Capture the cell that displays the provided text and extract its [X, Y] central coordinate. 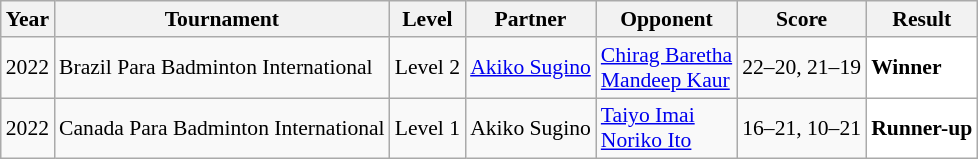
Opponent [666, 19]
16–21, 10–21 [802, 128]
Chirag Baretha Mandeep Kaur [666, 68]
Score [802, 19]
Brazil Para Badminton International [222, 68]
Level 2 [428, 68]
Tournament [222, 19]
Partner [530, 19]
Level 1 [428, 128]
Runner-up [922, 128]
Winner [922, 68]
22–20, 21–19 [802, 68]
Result [922, 19]
Taiyo Imai Noriko Ito [666, 128]
Level [428, 19]
Canada Para Badminton International [222, 128]
Year [28, 19]
